Identify which cell holds the provided text, then report its [x, y] central coordinate. 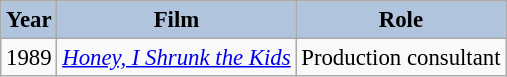
Year [29, 20]
1989 [29, 58]
Production consultant [401, 58]
Honey, I Shrunk the Kids [176, 58]
Film [176, 20]
Role [401, 20]
